Scan for the cell matching the given text and deliver its (X, Y) coordinate at center. 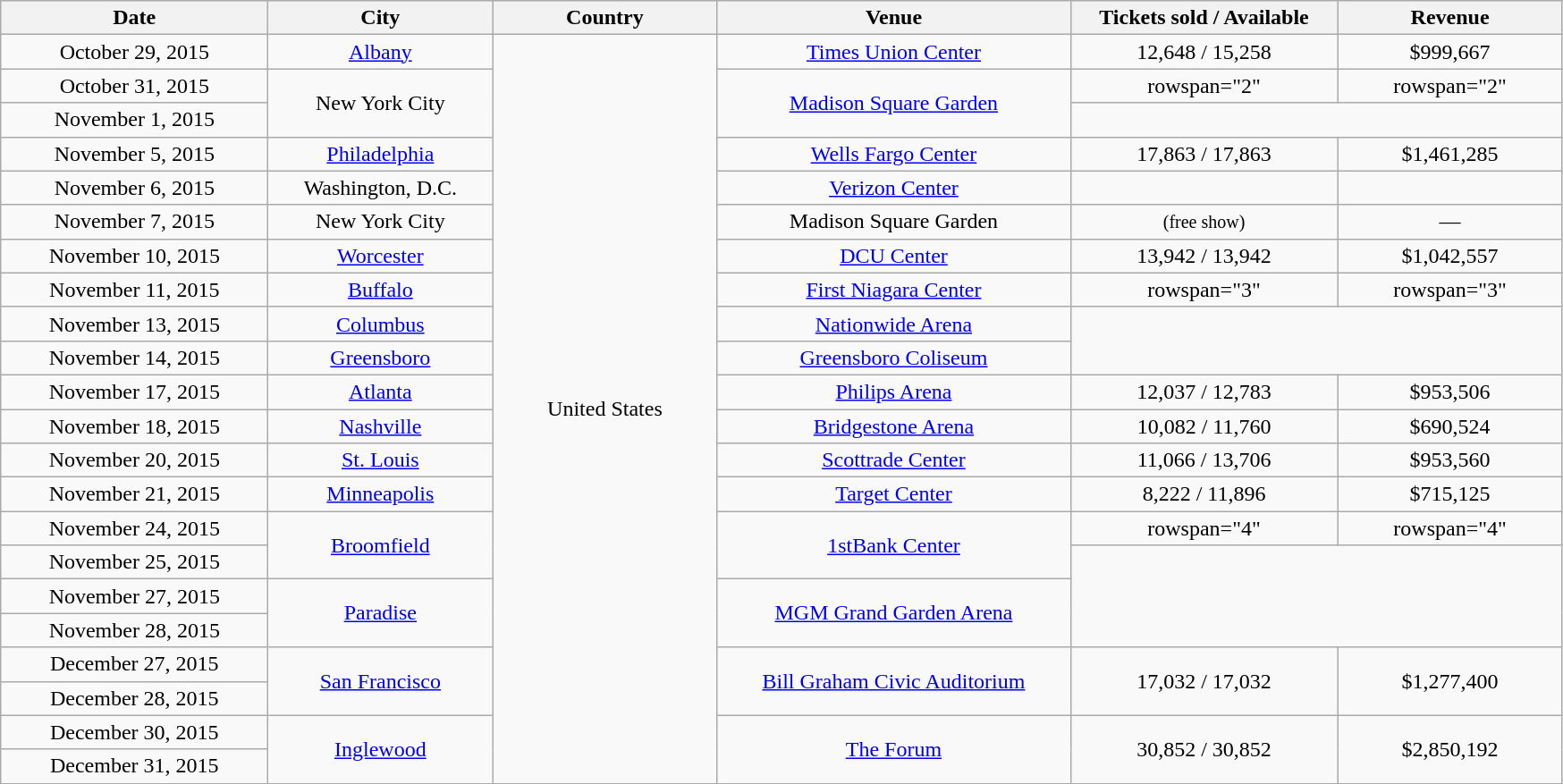
Date (134, 18)
St. Louis (381, 460)
November 11, 2015 (134, 290)
November 14, 2015 (134, 358)
13,942 / 13,942 (1204, 256)
The Forum (894, 749)
December 31, 2015 (134, 766)
Minneapolis (381, 494)
$999,667 (1450, 52)
30,852 / 30,852 (1204, 749)
10,082 / 11,760 (1204, 426)
Scottrade Center (894, 460)
Verizon Center (894, 188)
Albany (381, 52)
United States (604, 409)
November 7, 2015 (134, 222)
$953,560 (1450, 460)
— (1450, 222)
$953,506 (1450, 392)
1stBank Center (894, 545)
Atlanta (381, 392)
December 27, 2015 (134, 664)
November 27, 2015 (134, 596)
Columbus (381, 324)
November 28, 2015 (134, 630)
Nationwide Arena (894, 324)
(free show) (1204, 222)
Revenue (1450, 18)
MGM Grand Garden Arena (894, 613)
November 13, 2015 (134, 324)
San Francisco (381, 681)
Tickets sold / Available (1204, 18)
$2,850,192 (1450, 749)
$1,042,557 (1450, 256)
12,037 / 12,783 (1204, 392)
Bridgestone Arena (894, 426)
DCU Center (894, 256)
Nashville (381, 426)
City (381, 18)
October 31, 2015 (134, 86)
December 30, 2015 (134, 732)
$690,524 (1450, 426)
$1,461,285 (1450, 154)
$715,125 (1450, 494)
17,032 / 17,032 (1204, 681)
November 24, 2015 (134, 528)
November 18, 2015 (134, 426)
November 25, 2015 (134, 562)
11,066 / 13,706 (1204, 460)
Venue (894, 18)
Washington, D.C. (381, 188)
First Niagara Center (894, 290)
November 21, 2015 (134, 494)
November 6, 2015 (134, 188)
Buffalo (381, 290)
November 20, 2015 (134, 460)
17,863 / 17,863 (1204, 154)
October 29, 2015 (134, 52)
Philadelphia (381, 154)
November 17, 2015 (134, 392)
Inglewood (381, 749)
Bill Graham Civic Auditorium (894, 681)
November 5, 2015 (134, 154)
8,222 / 11,896 (1204, 494)
November 1, 2015 (134, 120)
Paradise (381, 613)
Target Center (894, 494)
Worcester (381, 256)
Philips Arena (894, 392)
November 10, 2015 (134, 256)
December 28, 2015 (134, 698)
$1,277,400 (1450, 681)
Times Union Center (894, 52)
Wells Fargo Center (894, 154)
Country (604, 18)
Greensboro Coliseum (894, 358)
Broomfield (381, 545)
Greensboro (381, 358)
12,648 / 15,258 (1204, 52)
